Return the [X, Y] coordinate for the center point of the cell that contains the specified text.  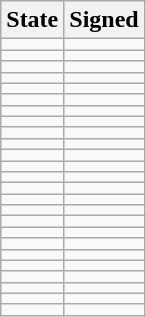
State [32, 20]
Signed [104, 20]
